Detect which cell encompasses the target text, then output its [x, y] center coordinate. 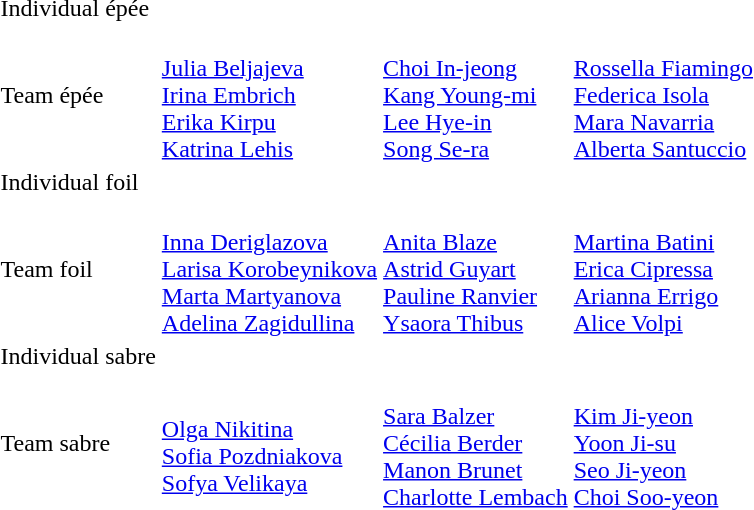
Julia BeljajevaIrina EmbrichErika KirpuKatrina Lehis [269, 95]
Inna DeriglazovaLarisa KorobeynikovaMarta MartyanovaAdelina Zagidullina [269, 269]
Choi In-jeongKang Young-miLee Hye-inSong Se-ra [476, 95]
Martina BatiniErica CipressaArianna ErrigoAlice Volpi [663, 269]
Rossella FiamingoFederica IsolaMara NavarriaAlberta Santuccio [663, 95]
Anita BlazeAstrid GuyartPauline RanvierYsaora Thibus [476, 269]
